Provide the [x, y] coordinate of the cell's center where the given text is located.  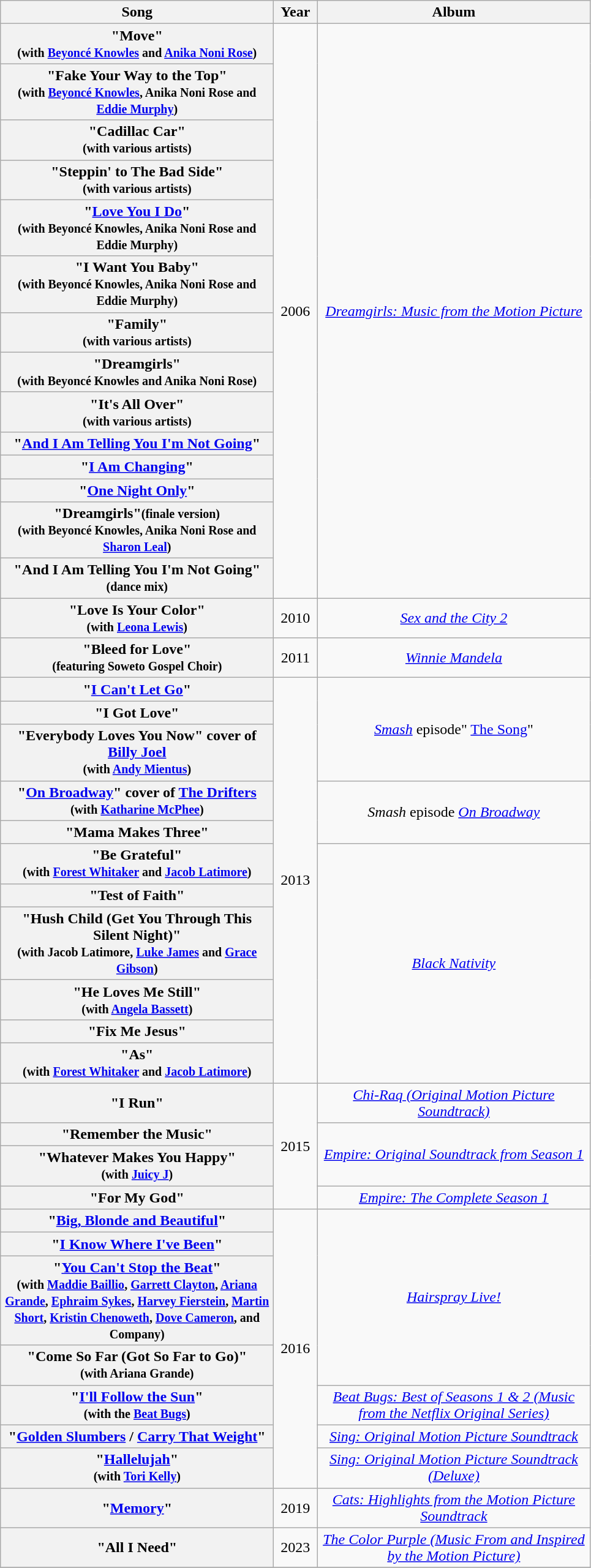
"All I Need" [137, 1548]
"Dreamgirls"(finale version)(with Beyoncé Knowles, Anika Noni Rose and Sharon Leal) [137, 530]
"Mama Makes Three" [137, 832]
"I Am Changing" [137, 467]
Chi-Raq (Original Motion Picture Soundtrack) [454, 1102]
"Cadillac Car"(with various artists) [137, 140]
2013 [295, 880]
"Hush Child (Get You Through This Silent Night)"(with Jacob Latimore, Luke James and Grace Gibson) [137, 943]
Empire: The Complete Season 1 [454, 1198]
Beat Bugs: Best of Seasons 1 & 2 (Music from the Netflix Original Series) [454, 1405]
"Move"(with Beyoncé Knowles and Anika Noni Rose) [137, 44]
"Memory" [137, 1507]
Sex and the City 2 [454, 618]
2019 [295, 1507]
"Fake Your Way to the Top"(with Beyoncé Knowles, Anika Noni Rose and Eddie Murphy) [137, 92]
"I'll Follow the Sun"(with the Beat Bugs) [137, 1405]
"Love Is Your Color"(with Leona Lewis) [137, 618]
"And I Am Telling You I'm Not Going" [137, 443]
"On Broadway" cover of The Drifters(with Katharine McPhee) [137, 801]
Cats: Highlights from the Motion Picture Soundtrack [454, 1507]
Year [295, 12]
2006 [295, 311]
"I Got Love" [137, 713]
"Golden Slumbers / Carry That Weight" [137, 1436]
"Bleed for Love"(featuring Soweto Gospel Choir) [137, 658]
"I Know Where I've Been" [137, 1244]
Album [454, 12]
"It's All Over"(with various artists) [137, 411]
"I Run" [137, 1102]
"And I Am Telling You I'm Not Going" (dance mix) [137, 578]
Smash episode On Broadway [454, 812]
"I Can't Let Go" [137, 689]
Smash episode" The Song" [454, 729]
2015 [295, 1146]
Winnie Mandela [454, 658]
Dreamgirls: Music from the Motion Picture [454, 311]
Empire: Original Soundtrack from Season 1 [454, 1155]
"One Night Only" [137, 490]
"Test of Faith" [137, 895]
2010 [295, 618]
"Family"(with various artists) [137, 332]
"Big, Blonde and Beautiful" [137, 1221]
"As"(with Forest Whitaker and Jacob Latimore) [137, 1063]
"Love You I Do"(with Beyoncé Knowles, Anika Noni Rose and Eddie Murphy) [137, 228]
"Be Grateful"(with Forest Whitaker and Jacob Latimore) [137, 863]
2016 [295, 1348]
"He Loves Me Still"(with Angela Bassett) [137, 999]
"For My God" [137, 1198]
2011 [295, 658]
"I Want You Baby"(with Beyoncé Knowles, Anika Noni Rose and Eddie Murphy) [137, 284]
"Whatever Makes You Happy"(with Juicy J) [137, 1166]
"Remember the Music" [137, 1135]
"Steppin' to The Bad Side"(with various artists) [137, 180]
"Hallelujah"(with Tori Kelly) [137, 1468]
Sing: Original Motion Picture Soundtrack [454, 1436]
"Fix Me Jesus" [137, 1031]
The Color Purple (Music From and Inspired by the Motion Picture) [454, 1548]
Sing: Original Motion Picture Soundtrack (Deluxe) [454, 1468]
Hairspray Live! [454, 1297]
Song [137, 12]
"Everybody Loves You Now" cover of Billy Joel(with Andy Mientus) [137, 752]
"Come So Far (Got So Far to Go)"(with Ariana Grande) [137, 1365]
Black Nativity [454, 963]
2023 [295, 1548]
"Dreamgirls"(with Beyoncé Knowles and Anika Noni Rose) [137, 372]
